Pinpoint the cell where the given text exists, returning its (X, Y) midpoint coordinate. 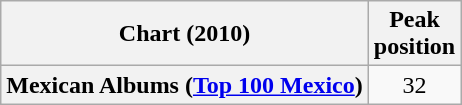
32 (414, 85)
Peakposition (414, 34)
Mexican Albums (Top 100 Mexico) (185, 85)
Chart (2010) (185, 34)
